Provide the (x, y) coordinate of the cell's center where the given text is located.  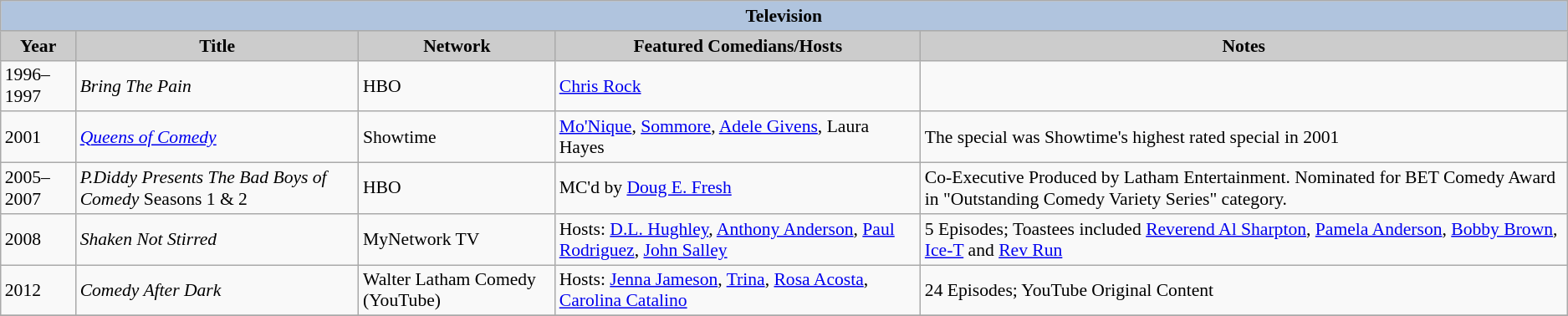
Hosts: D.L. Hughley, Anthony Anderson, Paul Rodriguez, John Salley (738, 239)
MC'd by Doug E. Fresh (738, 189)
24 Episodes; YouTube Original Content (1244, 291)
Hosts: Jenna Jameson, Trina, Rosa Acosta, Carolina Catalino (738, 291)
The special was Showtime's highest rated special in 2001 (1244, 137)
P.Diddy Presents The Bad Boys of Comedy Seasons 1 & 2 (217, 189)
2001 (38, 137)
MyNetwork TV (457, 239)
2012 (38, 291)
Showtime (457, 137)
2005–2007 (38, 189)
Shaken Not Stirred (217, 239)
Television (784, 16)
Network (457, 46)
2008 (38, 239)
Walter Latham Comedy (YouTube) (457, 291)
1996–1997 (38, 85)
5 Episodes; Toastees included Reverend Al Sharpton, Pamela Anderson, Bobby Brown, Ice-T and Rev Run (1244, 239)
Co-Executive Produced by Latham Entertainment. Nominated for BET Comedy Award in "Outstanding Comedy Variety Series" category. (1244, 189)
Notes (1244, 46)
Queens of Comedy (217, 137)
Title (217, 46)
Mo'Nique, Sommore, Adele Givens, Laura Hayes (738, 137)
Bring The Pain (217, 85)
Comedy After Dark (217, 291)
Year (38, 46)
Chris Rock (738, 85)
Featured Comedians/Hosts (738, 46)
